Provide the [x, y] coordinate of the cell's center where the given text is located.  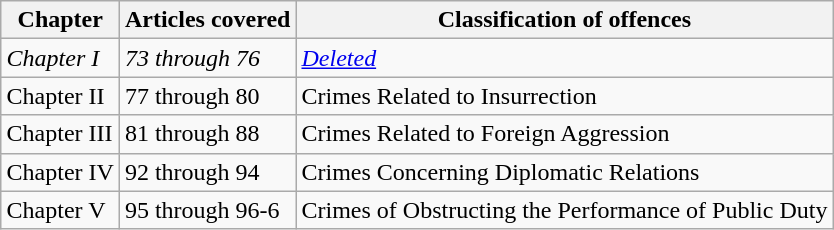
Crimes Related to Insurrection [564, 96]
92 through 94 [208, 172]
Crimes Concerning Diplomatic Relations [564, 172]
Chapter [60, 20]
81 through 88 [208, 134]
Deleted [564, 58]
Chapter III [60, 134]
Classification of offences [564, 20]
77 through 80 [208, 96]
73 through 76 [208, 58]
Chapter II [60, 96]
Chapter IV [60, 172]
Chapter V [60, 210]
Crimes Related to Foreign Aggression [564, 134]
Crimes of Obstructing the Performance of Public Duty [564, 210]
Articles covered [208, 20]
Chapter I [60, 58]
95 through 96-6 [208, 210]
